Identify which cell holds the provided text, then report its (x, y) central coordinate. 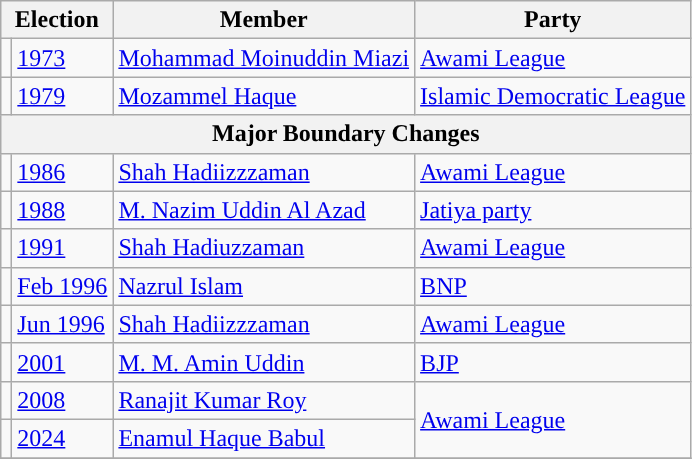
BJP (553, 362)
Member (264, 20)
2008 (62, 400)
Mozammel Haque (264, 96)
1986 (62, 172)
1979 (62, 96)
1973 (62, 58)
Party (553, 20)
Islamic Democratic League (553, 96)
2001 (62, 362)
Jatiya party (553, 210)
Shah Hadiuzzaman (264, 248)
2024 (62, 438)
Feb 1996 (62, 286)
1991 (62, 248)
Mohammad Moinuddin Miazi (264, 58)
Enamul Haque Babul (264, 438)
M. M. Amin Uddin (264, 362)
Ranajit Kumar Roy (264, 400)
Election (57, 20)
Jun 1996 (62, 324)
BNP (553, 286)
1988 (62, 210)
Nazrul Islam (264, 286)
M. Nazim Uddin Al Azad (264, 210)
Major Boundary Changes (346, 134)
